Locate the cell with the specified text and output its [x, y] center coordinate. 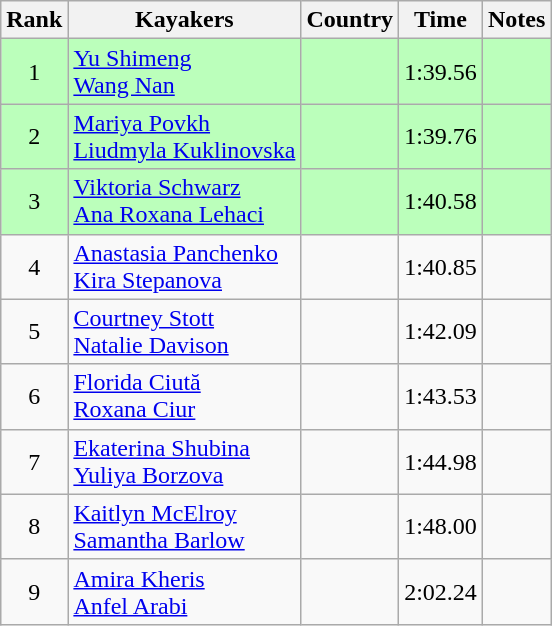
1:40.58 [441, 202]
1:42.09 [441, 332]
Mariya PovkhLiudmyla Kuklinovska [184, 136]
1:40.85 [441, 266]
4 [34, 266]
6 [34, 396]
Courtney StottNatalie Davison [184, 332]
1 [34, 72]
1:44.98 [441, 462]
9 [34, 592]
Kaitlyn McElroySamantha Barlow [184, 526]
1:39.76 [441, 136]
1:48.00 [441, 526]
Anastasia PanchenkoKira Stepanova [184, 266]
Kayakers [184, 20]
1:39.56 [441, 72]
2 [34, 136]
Rank [34, 20]
Ekaterina ShubinaYuliya Borzova [184, 462]
7 [34, 462]
1:43.53 [441, 396]
2:02.24 [441, 592]
Notes [516, 20]
3 [34, 202]
Florida CiutăRoxana Ciur [184, 396]
8 [34, 526]
Time [441, 20]
Amira KherisAnfel Arabi [184, 592]
Country [350, 20]
5 [34, 332]
Yu ShimengWang Nan [184, 72]
Viktoria SchwarzAna Roxana Lehaci [184, 202]
